Scan for the cell matching the given text and deliver its [X, Y] coordinate at center. 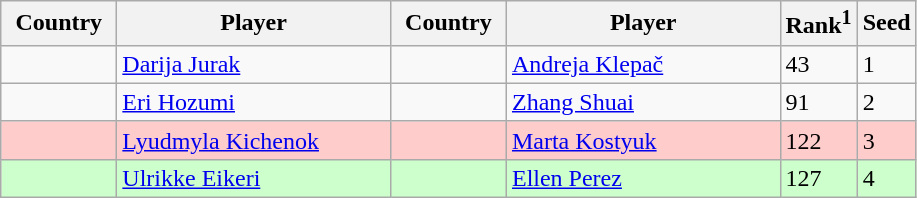
Lyudmyla Kichenok [254, 140]
Seed [886, 24]
Eri Hozumi [254, 102]
43 [818, 64]
Andreja Klepač [643, 64]
Darija Jurak [254, 64]
Marta Kostyuk [643, 140]
127 [818, 178]
Ellen Perez [643, 178]
Rank1 [818, 24]
1 [886, 64]
91 [818, 102]
122 [818, 140]
2 [886, 102]
4 [886, 178]
Ulrikke Eikeri [254, 178]
Zhang Shuai [643, 102]
3 [886, 140]
